Determine the [x, y] coordinate at the center of the cell enclosing the given text.  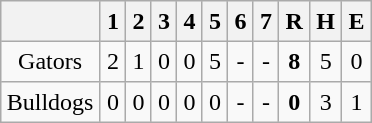
8 [294, 61]
R [294, 21]
4 [190, 21]
E [357, 21]
6 [241, 21]
Bulldogs [50, 102]
7 [266, 21]
Gators [50, 61]
H [326, 21]
